Determine the [X, Y] coordinate at the center of the cell enclosing the given text.  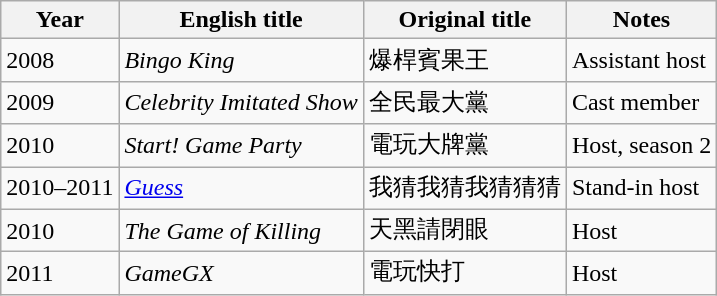
全民最大黨 [464, 102]
2011 [60, 274]
Guess [241, 188]
Cast member [641, 102]
English title [241, 20]
電玩快打 [464, 274]
Year [60, 20]
Celebrity Imitated Show [241, 102]
Original title [464, 20]
電玩大牌黨 [464, 146]
2010–2011 [60, 188]
GameGX [241, 274]
Assistant host [641, 60]
2009 [60, 102]
天黑請閉眼 [464, 230]
爆桿賓果王 [464, 60]
Stand-in host [641, 188]
Bingo King [241, 60]
The Game of Killing [241, 230]
我猜我猜我猜猜猜 [464, 188]
Notes [641, 20]
Host, season 2 [641, 146]
2008 [60, 60]
Start! Game Party [241, 146]
